Search for the cell housing the specified text and yield its [x, y] center coordinate. 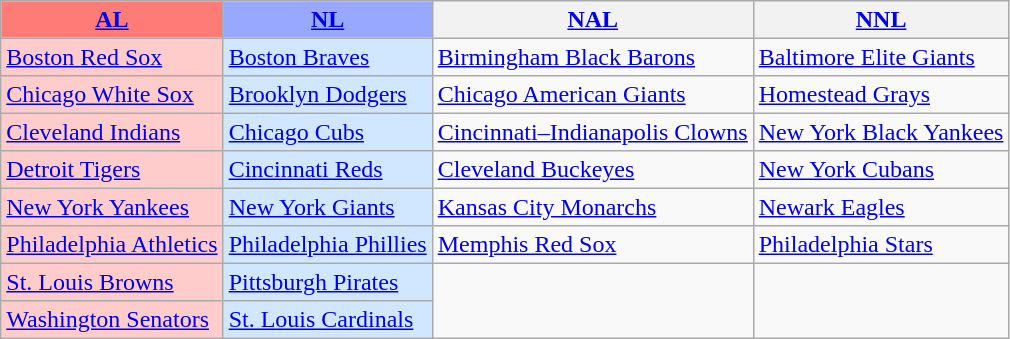
St. Louis Browns [112, 282]
Philadelphia Stars [881, 244]
Washington Senators [112, 318]
Baltimore Elite Giants [881, 56]
Birmingham Black Barons [592, 56]
Detroit Tigers [112, 170]
Newark Eagles [881, 206]
Boston Red Sox [112, 56]
Homestead Grays [881, 94]
AL [112, 20]
New York Cubans [881, 170]
Cincinnati–Indianapolis Clowns [592, 132]
Memphis Red Sox [592, 244]
Pittsburgh Pirates [328, 282]
Cincinnati Reds [328, 170]
New York Yankees [112, 206]
St. Louis Cardinals [328, 318]
New York Giants [328, 206]
NNL [881, 20]
NL [328, 20]
Chicago White Sox [112, 94]
NAL [592, 20]
Philadelphia Athletics [112, 244]
Cleveland Indians [112, 132]
Brooklyn Dodgers [328, 94]
Boston Braves [328, 56]
Philadelphia Phillies [328, 244]
Cleveland Buckeyes [592, 170]
Chicago American Giants [592, 94]
New York Black Yankees [881, 132]
Chicago Cubs [328, 132]
Kansas City Monarchs [592, 206]
